Search for the cell housing the specified text and yield its (X, Y) center coordinate. 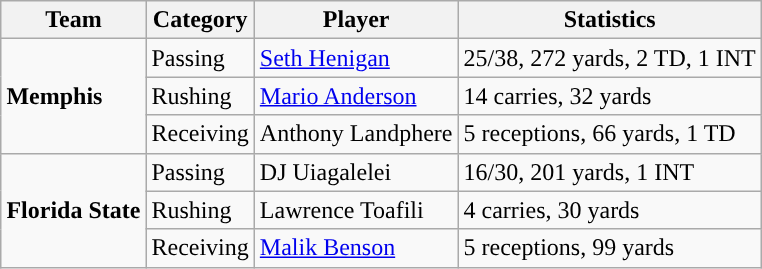
14 carries, 32 yards (610, 96)
16/30, 201 yards, 1 INT (610, 172)
Florida State (74, 210)
Malik Benson (356, 248)
Player (356, 20)
Statistics (610, 20)
Memphis (74, 96)
4 carries, 30 yards (610, 210)
Anthony Landphere (356, 134)
Team (74, 20)
5 receptions, 66 yards, 1 TD (610, 134)
Lawrence Toafili (356, 210)
25/38, 272 yards, 2 TD, 1 INT (610, 58)
Category (200, 20)
DJ Uiagalelei (356, 172)
Mario Anderson (356, 96)
5 receptions, 99 yards (610, 248)
Seth Henigan (356, 58)
